Return [x, y] of the center of cell containing provided text 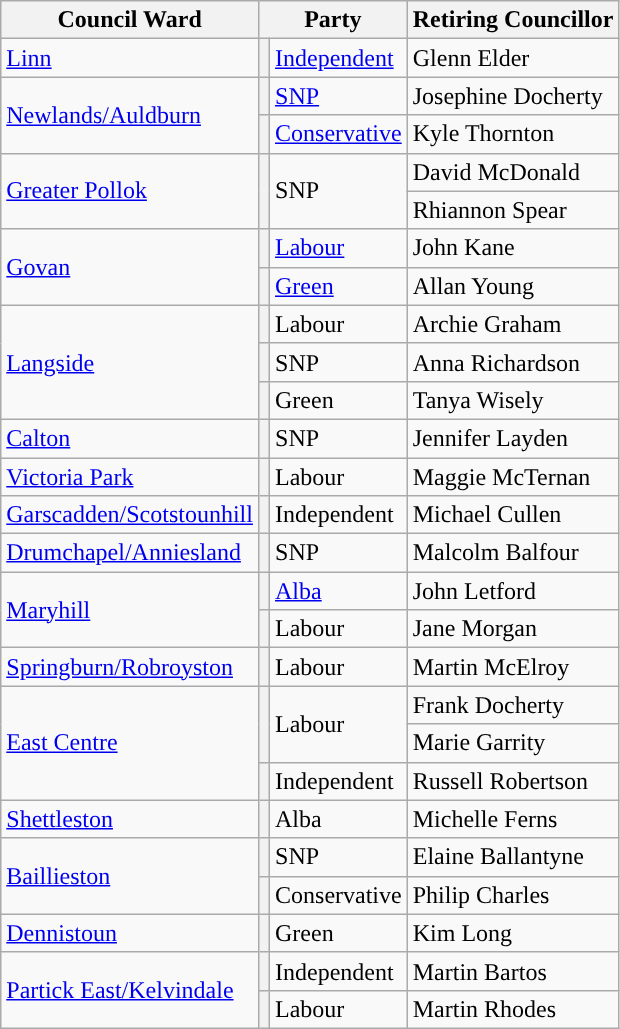
Kim Long [513, 933]
Newlands/Auldburn [130, 115]
Marie Garrity [513, 743]
Archie Graham [513, 324]
Dennistoun [130, 933]
Victoria Park [130, 477]
Linn [130, 58]
Josephine Docherty [513, 96]
David McDonald [513, 172]
Malcolm Balfour [513, 553]
Maryhill [130, 610]
Drumchapel/Anniesland [130, 553]
Michael Cullen [513, 515]
Jane Morgan [513, 629]
Glenn Elder [513, 58]
Maggie McTernan [513, 477]
Rhiannon Spear [513, 210]
Greater Pollok [130, 191]
Garscadden/Scotstounhill [130, 515]
Frank Docherty [513, 705]
Kyle Thornton [513, 134]
Martin Rhodes [513, 1009]
Govan [130, 267]
Anna Richardson [513, 362]
Baillieston [130, 876]
Party [332, 20]
Elaine Ballantyne [513, 857]
Allan Young [513, 286]
Russell Robertson [513, 781]
Martin McElroy [513, 667]
Jennifer Layden [513, 438]
Michelle Ferns [513, 819]
Shettleston [130, 819]
Tanya Wisely [513, 400]
Retiring Councillor [513, 20]
East Centre [130, 743]
Langside [130, 362]
Council Ward [130, 20]
Springburn/Robroyston [130, 667]
Philip Charles [513, 895]
Partick East/Kelvindale [130, 990]
John Kane [513, 248]
John Letford [513, 591]
Martin Bartos [513, 971]
Calton [130, 438]
